Scan for the cell matching the given text and deliver its (x, y) coordinate at center. 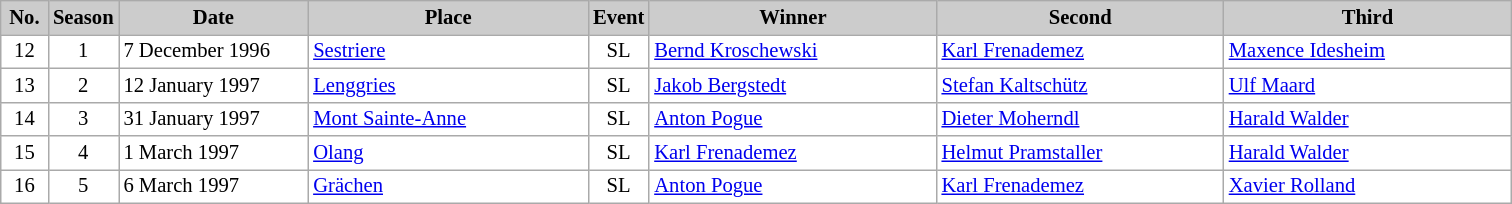
Ulf Maard (1368, 85)
No. (24, 17)
2 (83, 85)
Maxence Idesheim (1368, 51)
Grächen (448, 186)
Mont Sainte-Anne (448, 119)
Winner (792, 17)
Jakob Bergstedt (792, 85)
14 (24, 119)
Event (618, 17)
16 (24, 186)
5 (83, 186)
1 (83, 51)
3 (83, 119)
Bernd Kroschewski (792, 51)
12 January 1997 (213, 85)
Third (1368, 17)
Lenggries (448, 85)
4 (83, 153)
6 March 1997 (213, 186)
Date (213, 17)
Sestriere (448, 51)
15 (24, 153)
Place (448, 17)
Second (1080, 17)
31 January 1997 (213, 119)
Season (83, 17)
Helmut Pramstaller (1080, 153)
Dieter Moherndl (1080, 119)
7 December 1996 (213, 51)
1 March 1997 (213, 153)
12 (24, 51)
Xavier Rolland (1368, 186)
Olang (448, 153)
13 (24, 85)
Stefan Kaltschütz (1080, 85)
